Scan for the cell matching the given text and deliver its (X, Y) coordinate at center. 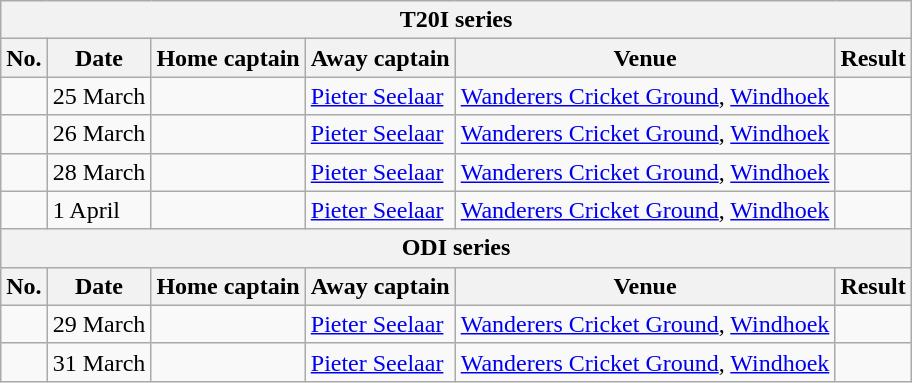
T20I series (456, 20)
1 April (99, 210)
26 March (99, 134)
28 March (99, 172)
31 March (99, 362)
29 March (99, 324)
25 March (99, 96)
ODI series (456, 248)
